Provide the (x, y) coordinate of the cell's center where the given text is located.  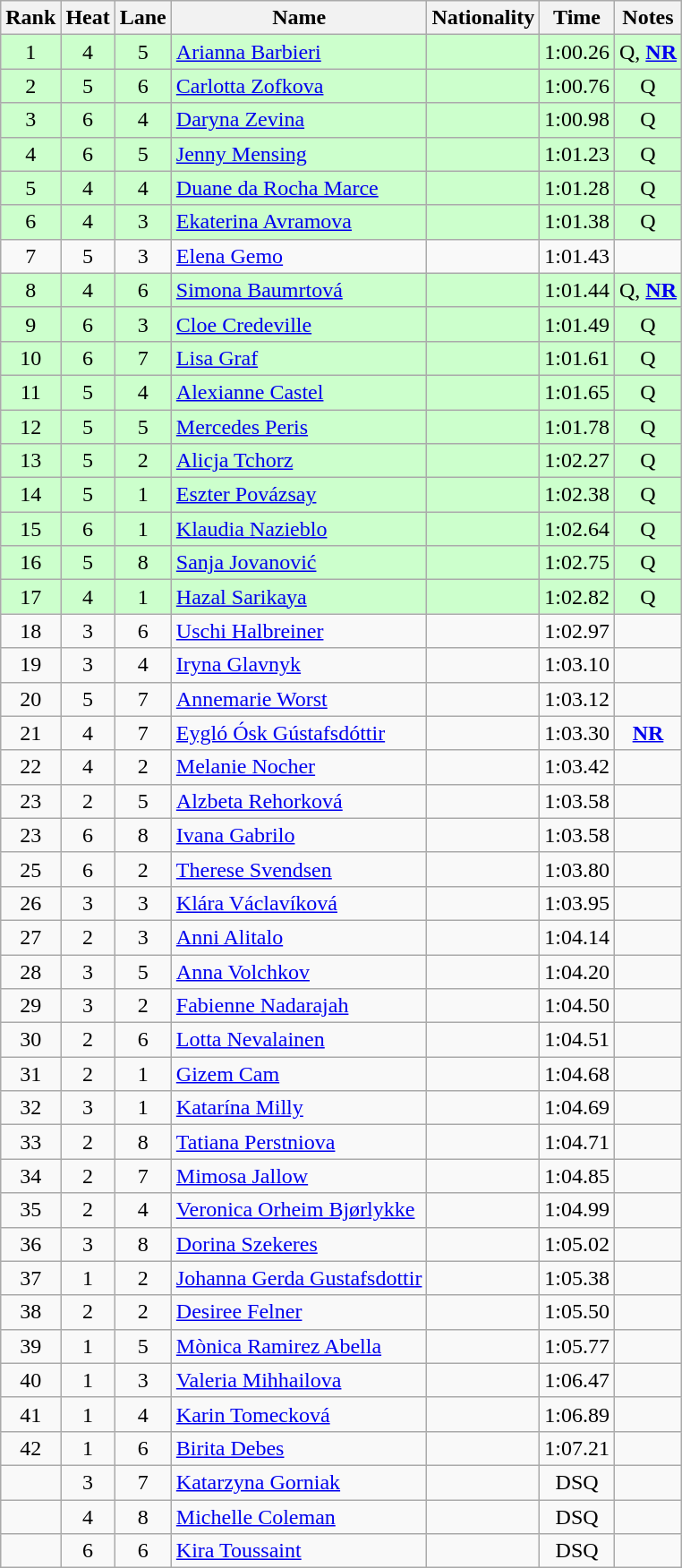
11 (30, 392)
15 (30, 529)
Alexianne Castel (299, 392)
27 (30, 937)
1:05.38 (577, 1278)
1:03.10 (577, 665)
1:02.97 (577, 631)
Duane da Rocha Marce (299, 188)
1:01.43 (577, 256)
26 (30, 903)
22 (30, 767)
Valeria Mihhailova (299, 1380)
38 (30, 1312)
18 (30, 631)
1:06.89 (577, 1414)
1:02.38 (577, 495)
17 (30, 597)
12 (30, 427)
Jenny Mensing (299, 154)
1:02.64 (577, 529)
Eygló Ósk Gústafsdóttir (299, 733)
Fabienne Nadarajah (299, 1006)
Mercedes Peris (299, 427)
34 (30, 1176)
1:04.85 (577, 1176)
Michelle Coleman (299, 1517)
1:05.77 (577, 1346)
42 (30, 1448)
Name (299, 18)
Klára Václavíková (299, 903)
1:03.30 (577, 733)
31 (30, 1074)
Therese Svendsen (299, 869)
1:04.99 (577, 1210)
40 (30, 1380)
39 (30, 1346)
21 (30, 733)
1:01.44 (577, 290)
1:03.95 (577, 903)
1:01.78 (577, 427)
Mimosa Jallow (299, 1176)
Melanie Nocher (299, 767)
16 (30, 563)
1:04.71 (577, 1142)
Uschi Halbreiner (299, 631)
Iryna Glavnyk (299, 665)
1:02.27 (577, 461)
Eszter Povázsay (299, 495)
Veronica Orheim Bjørlykke (299, 1210)
Carlotta Zofkova (299, 86)
1:02.82 (577, 597)
1:03.12 (577, 699)
Klaudia Nazieblo (299, 529)
Karin Tomecková (299, 1414)
25 (30, 869)
Anni Alitalo (299, 937)
1:03.42 (577, 767)
10 (30, 358)
30 (30, 1040)
1:04.14 (577, 937)
1:01.49 (577, 324)
NR (648, 733)
33 (30, 1142)
1:07.21 (577, 1448)
1:01.61 (577, 358)
1:03.80 (577, 869)
9 (30, 324)
1:01.38 (577, 222)
Katarína Milly (299, 1108)
20 (30, 699)
Hazal Sarikaya (299, 597)
Ivana Gabrilo (299, 835)
Johanna Gerda Gustafsdottir (299, 1278)
Anna Volchkov (299, 971)
1:06.47 (577, 1380)
35 (30, 1210)
Nationality (483, 18)
Notes (648, 18)
1:02.75 (577, 563)
Kira Toussaint (299, 1551)
Daryna Zevina (299, 120)
Lane (143, 18)
Simona Baumrtová (299, 290)
Gizem Cam (299, 1074)
Time (577, 18)
1:01.65 (577, 392)
Heat (88, 18)
1:04.50 (577, 1006)
Arianna Barbieri (299, 52)
1:00.98 (577, 120)
29 (30, 1006)
Alzbeta Rehorková (299, 801)
1:00.76 (577, 86)
1:04.68 (577, 1074)
28 (30, 971)
1:04.20 (577, 971)
41 (30, 1414)
1:01.23 (577, 154)
19 (30, 665)
1:05.50 (577, 1312)
Elena Gemo (299, 256)
1:05.02 (577, 1244)
Rank (30, 18)
32 (30, 1108)
Mònica Ramirez Abella (299, 1346)
14 (30, 495)
Alicja Tchorz (299, 461)
Katarzyna Gorniak (299, 1482)
Lotta Nevalainen (299, 1040)
13 (30, 461)
1:01.28 (577, 188)
Cloe Credeville (299, 324)
Annemarie Worst (299, 699)
Dorina Szekeres (299, 1244)
Sanja Jovanović (299, 563)
1:04.51 (577, 1040)
Tatiana Perstniova (299, 1142)
37 (30, 1278)
Lisa Graf (299, 358)
Birita Debes (299, 1448)
Ekaterina Avramova (299, 222)
Desiree Felner (299, 1312)
36 (30, 1244)
1:00.26 (577, 52)
1:04.69 (577, 1108)
